Identify which cell holds the provided text, then report its [X, Y] central coordinate. 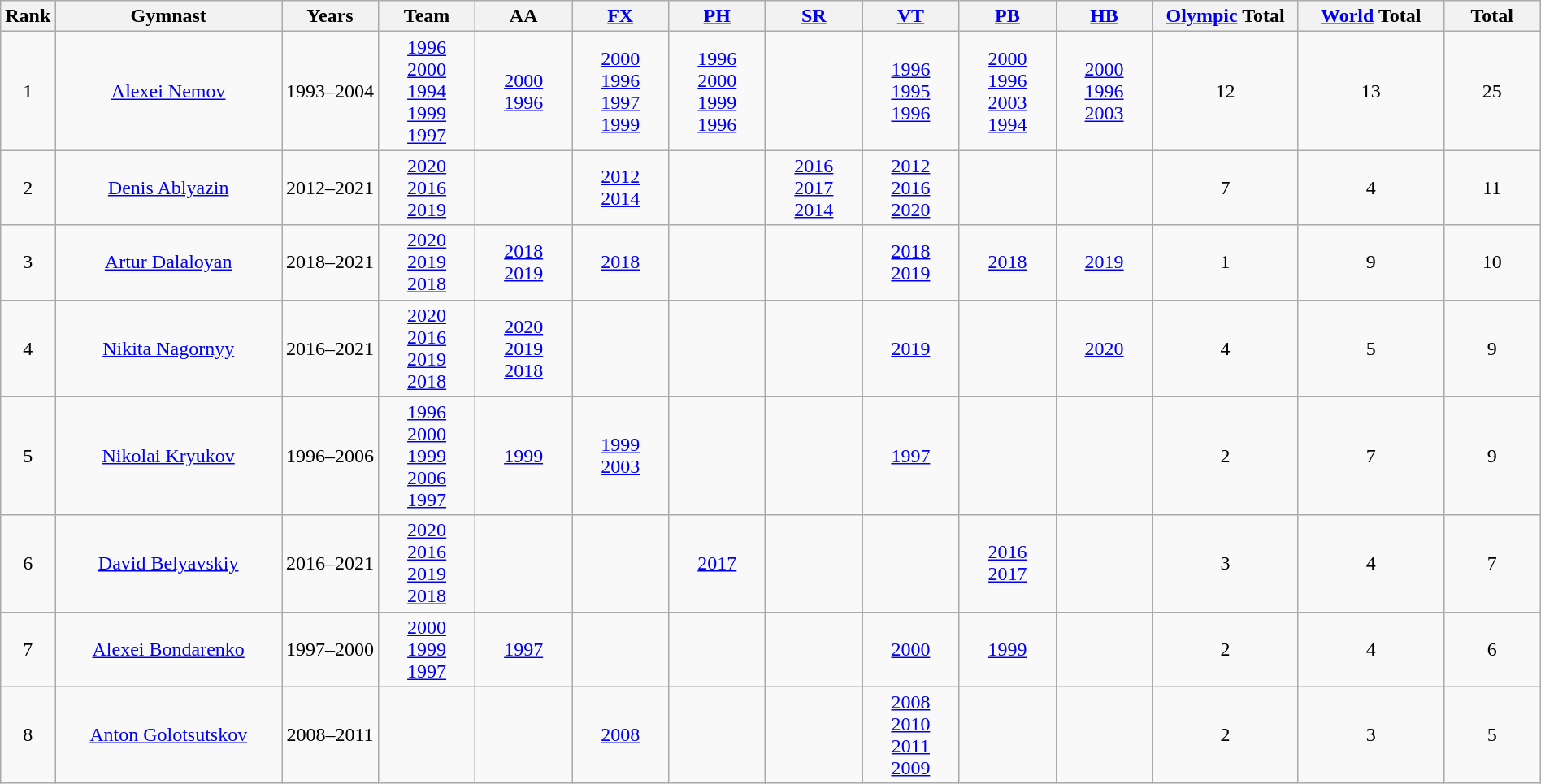
1996 2000 1999 2006 1997 [428, 456]
Nikita Nagornyy [169, 348]
FX [621, 16]
2012 2016 2020 [910, 188]
Nikolai Kryukov [169, 456]
12 [1226, 91]
David Belyavskiy [169, 564]
PB [1008, 16]
1999 2003 [621, 456]
Olympic Total [1226, 16]
1996 2000 1994 1999 1997 [428, 91]
2020 [1104, 348]
25 [1492, 91]
1993–2004 [330, 91]
2000 1996 [523, 91]
2000 1996 2003 1994 [1008, 91]
PH [717, 16]
Gymnast [169, 16]
2008 2010 2011 2009 [910, 734]
2000 1996 2003 [1104, 91]
SR [814, 16]
1996 1995 1996 [910, 91]
Anton Golotsutskov [169, 734]
Alexei Bondarenko [169, 649]
13 [1370, 91]
2018–2021 [330, 262]
8 [28, 734]
2000 1996 1997 1999 [621, 91]
2008–2011 [330, 734]
Team [428, 16]
2020 2016 2019 [428, 188]
AA [523, 16]
World Total [1370, 16]
1996–2006 [330, 456]
Rank [28, 16]
Years [330, 16]
2000 [910, 649]
1997–2000 [330, 649]
2012 2014 [621, 188]
Artur Dalaloyan [169, 262]
2016 2017 2014 [814, 188]
2016 2017 [1008, 564]
VT [910, 16]
11 [1492, 188]
2017 [717, 564]
2012–2021 [330, 188]
2000 1999 1997 [428, 649]
Denis Ablyazin [169, 188]
10 [1492, 262]
HB [1104, 16]
2008 [621, 734]
Alexei Nemov [169, 91]
1996 2000 1999 1996 [717, 91]
Total [1492, 16]
